Identify which cell holds the provided text, then report its [x, y] central coordinate. 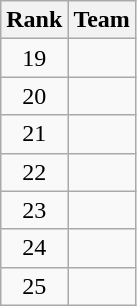
23 [34, 210]
24 [34, 248]
25 [34, 286]
Team [102, 20]
21 [34, 134]
22 [34, 172]
20 [34, 96]
19 [34, 58]
Rank [34, 20]
